Return (X, Y) of the center of cell containing provided text 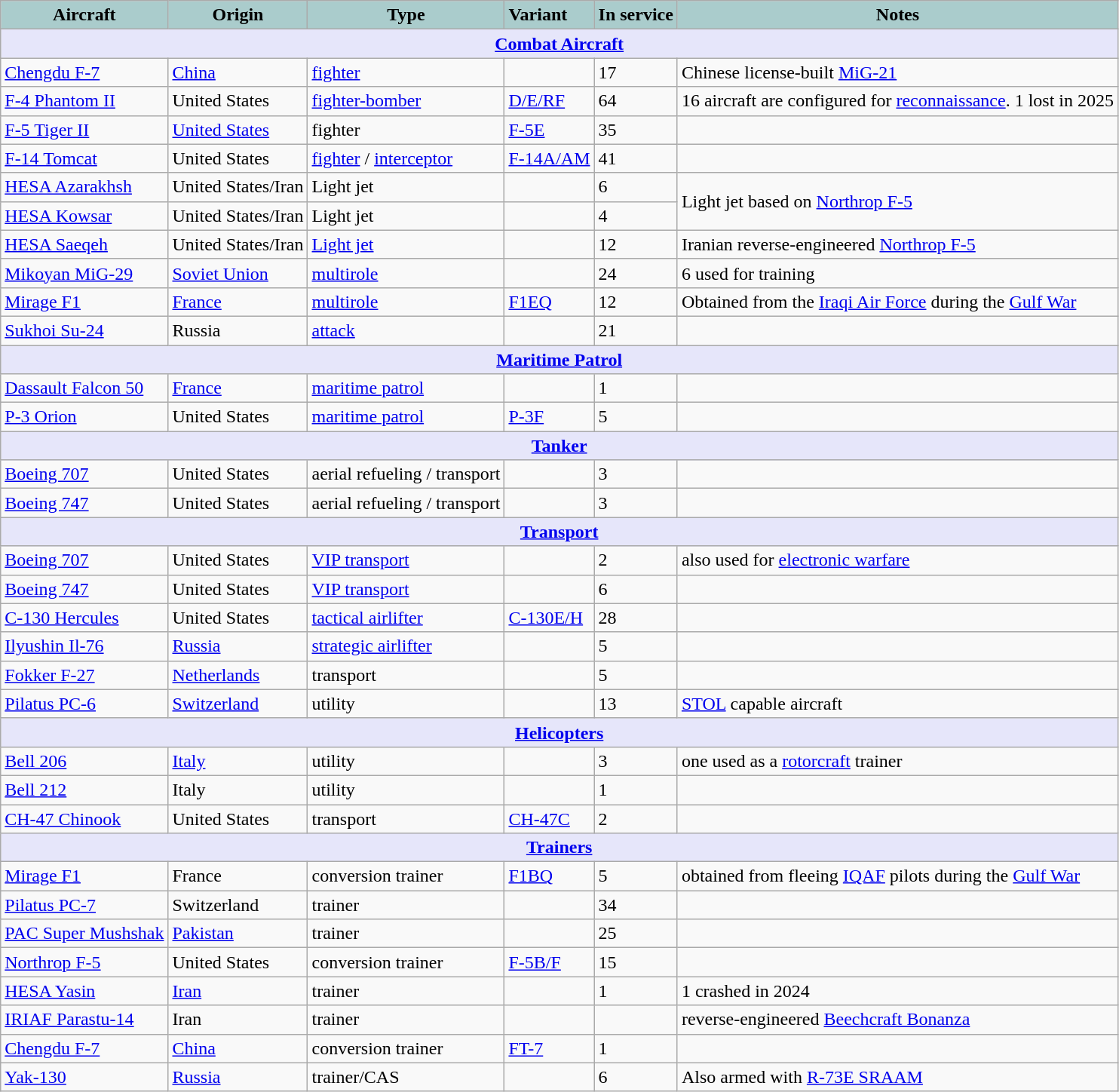
Transport (559, 532)
4 (636, 216)
64 (636, 101)
D/E/RF (549, 101)
Fokker F-27 (84, 675)
Soviet Union (238, 273)
F-5 Tiger II (84, 130)
FT-7 (549, 1048)
41 (636, 158)
16 aircraft are configured for reconnaissance. 1 lost in 2025 (897, 101)
1 crashed in 2024 (897, 991)
F-5B/F (549, 962)
trainer/CAS (406, 1077)
STOL capable aircraft (897, 704)
Also armed with R-73E SRAAM (897, 1077)
35 (636, 130)
strategic airlifter (406, 646)
also used for electronic warfare (897, 560)
F1BQ (549, 876)
Helicopters (559, 732)
CH-47C (549, 818)
Maritime Patrol (559, 360)
Origin (238, 15)
C-130 Hercules (84, 618)
HESA Azarakhsh (84, 187)
HESA Kowsar (84, 216)
IRIAF Parastu-14 (84, 1020)
Pilatus PC-7 (84, 905)
17 (636, 72)
P-3 Orion (84, 417)
Bell 212 (84, 790)
24 (636, 273)
21 (636, 330)
Type (406, 15)
F-4 Phantom II (84, 101)
28 (636, 618)
Chinese license-built MiG-21 (897, 72)
Light jet based on Northrop F-5 (897, 201)
Mikoyan MiG-29 (84, 273)
fighter-bomber (406, 101)
Combat Aircraft (559, 44)
HESA Saeqeh (84, 244)
reverse-engineered Beechcraft Bonanza (897, 1020)
F-14 Tomcat (84, 158)
Pakistan (238, 934)
F1EQ (549, 302)
F-5E (549, 130)
Pilatus PC-6 (84, 704)
F-14A/AM (549, 158)
HESA Yasin (84, 991)
fighter / interceptor (406, 158)
CH-47 Chinook (84, 818)
attack (406, 330)
Aircraft (84, 15)
In service (636, 15)
Dassault Falcon 50 (84, 388)
one used as a rotorcraft trainer (897, 761)
Yak-130 (84, 1077)
Variant (549, 15)
6 used for training (897, 273)
PAC Super Mushshak (84, 934)
Trainers (559, 848)
C-130E/H (549, 618)
Netherlands (238, 675)
Tanker (559, 446)
tactical airlifter (406, 618)
34 (636, 905)
15 (636, 962)
13 (636, 704)
Obtained from the Iraqi Air Force during the Gulf War (897, 302)
obtained from fleeing IQAF pilots during the Gulf War (897, 876)
25 (636, 934)
Sukhoi Su-24 (84, 330)
Ilyushin Il-76 (84, 646)
P-3F (549, 417)
Bell 206 (84, 761)
Iranian reverse-engineered Northrop F-5 (897, 244)
Northrop F-5 (84, 962)
Notes (897, 15)
